Determine the (x, y) coordinate at the center of the cell enclosing the given text.  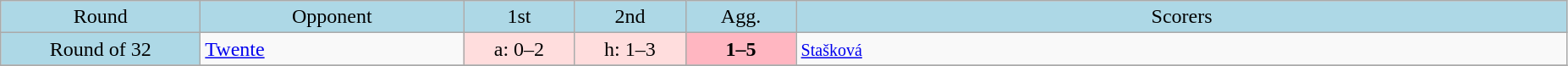
2nd (630, 17)
Opponent (332, 17)
Round of 32 (101, 49)
Stašková (1181, 49)
Scorers (1181, 17)
Agg. (741, 17)
a: 0–2 (520, 49)
1–5 (741, 49)
Round (101, 17)
1st (520, 17)
Twente (332, 49)
h: 1–3 (630, 49)
